Provide the [x, y] coordinate of the cell's center where the given text is located.  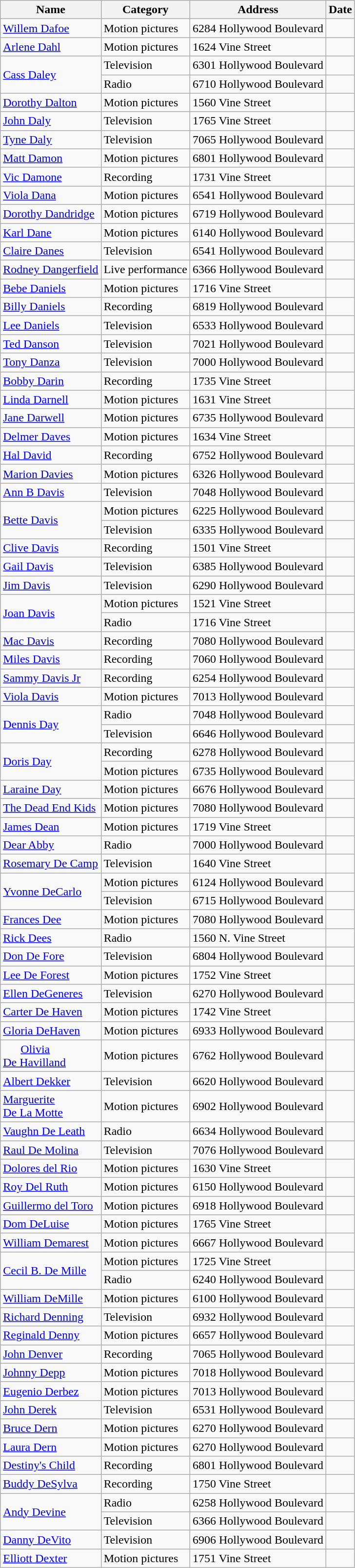
Vaughn De Leath [51, 1131]
James Dean [51, 827]
1719 Vine Street [257, 827]
1751 Vine Street [257, 1558]
7076 Hollywood Boulevard [257, 1150]
1630 Vine Street [257, 1169]
Rick Dees [51, 938]
6225 Hollywood Boulevard [257, 511]
7021 Hollywood Boulevard [257, 344]
Ted Danson [51, 344]
6100 Hollywood Boulevard [257, 1298]
1560 N. Vine Street [257, 938]
OliviaDe Havilland [51, 1055]
6140 Hollywood Boulevard [257, 233]
Cecil B. De Mille [51, 1270]
6762 Hollywood Boulevard [257, 1055]
Address [257, 10]
Dolores del Rio [51, 1169]
1521 Vine Street [257, 604]
6933 Hollywood Boulevard [257, 1031]
Joan Davis [51, 613]
Dear Abby [51, 845]
Jim Davis [51, 585]
7060 Hollywood Boulevard [257, 659]
6902 Hollywood Boulevard [257, 1106]
6284 Hollywood Boulevard [257, 28]
Don De Fore [51, 956]
Elliott Dexter [51, 1558]
6932 Hollywood Boulevard [257, 1317]
6715 Hollywood Boulevard [257, 901]
6258 Hollywood Boulevard [257, 1503]
Destiny's Child [51, 1466]
Viola Dana [51, 195]
Vic Damone [51, 177]
6676 Hollywood Boulevard [257, 789]
Willem Dafoe [51, 28]
1735 Vine Street [257, 381]
Name [51, 10]
Ellen DeGeneres [51, 993]
Delmer Daves [51, 437]
Albert Dekker [51, 1081]
6819 Hollywood Boulevard [257, 307]
Raul De Molina [51, 1150]
6804 Hollywood Boulevard [257, 956]
Gloria DeHaven [51, 1031]
Lee Daniels [51, 325]
1634 Vine Street [257, 437]
John Daly [51, 121]
6719 Hollywood Boulevard [257, 214]
1640 Vine Street [257, 864]
Johnny Depp [51, 1372]
6620 Hollywood Boulevard [257, 1081]
Rosemary De Camp [51, 864]
Guillermo del Toro [51, 1206]
Hal David [51, 455]
Category [145, 10]
6254 Hollywood Boulevard [257, 678]
Rodney Dangerfield [51, 270]
Eugenio Derbez [51, 1391]
6906 Hollywood Boulevard [257, 1540]
Bruce Dern [51, 1428]
6278 Hollywood Boulevard [257, 752]
Laura Dern [51, 1447]
6150 Hollywood Boulevard [257, 1187]
6335 Hollywood Boulevard [257, 529]
1631 Vine Street [257, 399]
Mac Davis [51, 641]
1501 Vine Street [257, 548]
1752 Vine Street [257, 975]
Karl Dane [51, 233]
MargueriteDe La Motte [51, 1106]
Viola Davis [51, 696]
Danny DeVito [51, 1540]
Yvonne DeCarlo [51, 892]
6634 Hollywood Boulevard [257, 1131]
Tony Danza [51, 362]
Sammy Davis Jr [51, 678]
6657 Hollywood Boulevard [257, 1335]
6533 Hollywood Boulevard [257, 325]
Bette Davis [51, 520]
1731 Vine Street [257, 177]
Dorothy Dandridge [51, 214]
1725 Vine Street [257, 1261]
Bebe Daniels [51, 288]
Matt Damon [51, 158]
John Derek [51, 1409]
Live performance [145, 270]
Clive Davis [51, 548]
Arlene Dahl [51, 47]
John Denver [51, 1354]
Ann B Davis [51, 492]
Cass Daley [51, 75]
6385 Hollywood Boulevard [257, 567]
Andy Devine [51, 1512]
Dennis Day [51, 724]
Bobby Darin [51, 381]
6710 Hollywood Boulevard [257, 84]
Richard Denning [51, 1317]
Carter De Haven [51, 1012]
1742 Vine Street [257, 1012]
6918 Hollywood Boulevard [257, 1206]
Linda Darnell [51, 399]
6301 Hollywood Boulevard [257, 65]
Reginald Denny [51, 1335]
6326 Hollywood Boulevard [257, 474]
Roy Del Ruth [51, 1187]
6290 Hollywood Boulevard [257, 585]
Frances Dee [51, 919]
Tyne Daly [51, 139]
6667 Hollywood Boulevard [257, 1243]
Lee De Forest [51, 975]
Date [340, 10]
Dom DeLuise [51, 1224]
Doris Day [51, 761]
Jane Darwell [51, 418]
6240 Hollywood Boulevard [257, 1280]
Dorothy Dalton [51, 102]
Buddy DeSylva [51, 1484]
Marion Davies [51, 474]
Miles Davis [51, 659]
William Demarest [51, 1243]
6531 Hollywood Boulevard [257, 1409]
1624 Vine Street [257, 47]
Billy Daniels [51, 307]
6646 Hollywood Boulevard [257, 734]
Claire Danes [51, 251]
6752 Hollywood Boulevard [257, 455]
1560 Vine Street [257, 102]
7018 Hollywood Boulevard [257, 1372]
1750 Vine Street [257, 1484]
William DeMille [51, 1298]
Gail Davis [51, 567]
The Dead End Kids [51, 808]
Laraine Day [51, 789]
6124 Hollywood Boulevard [257, 882]
